Return [x, y] of the center of cell containing provided text 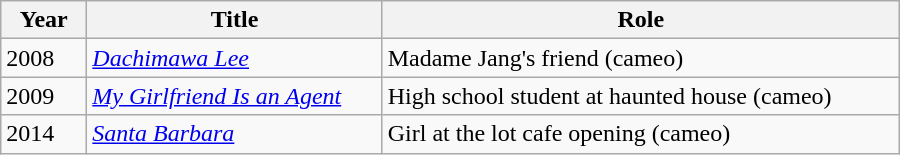
2014 [44, 134]
My Girlfriend Is an Agent [234, 96]
Santa Barbara [234, 134]
Dachimawa Lee [234, 58]
2009 [44, 96]
High school student at haunted house (cameo) [640, 96]
Madame Jang's friend (cameo) [640, 58]
Year [44, 20]
Role [640, 20]
Girl at the lot cafe opening (cameo) [640, 134]
Title [234, 20]
2008 [44, 58]
